Extract the [x, y] coordinate from the center of the cell holding the provided text.  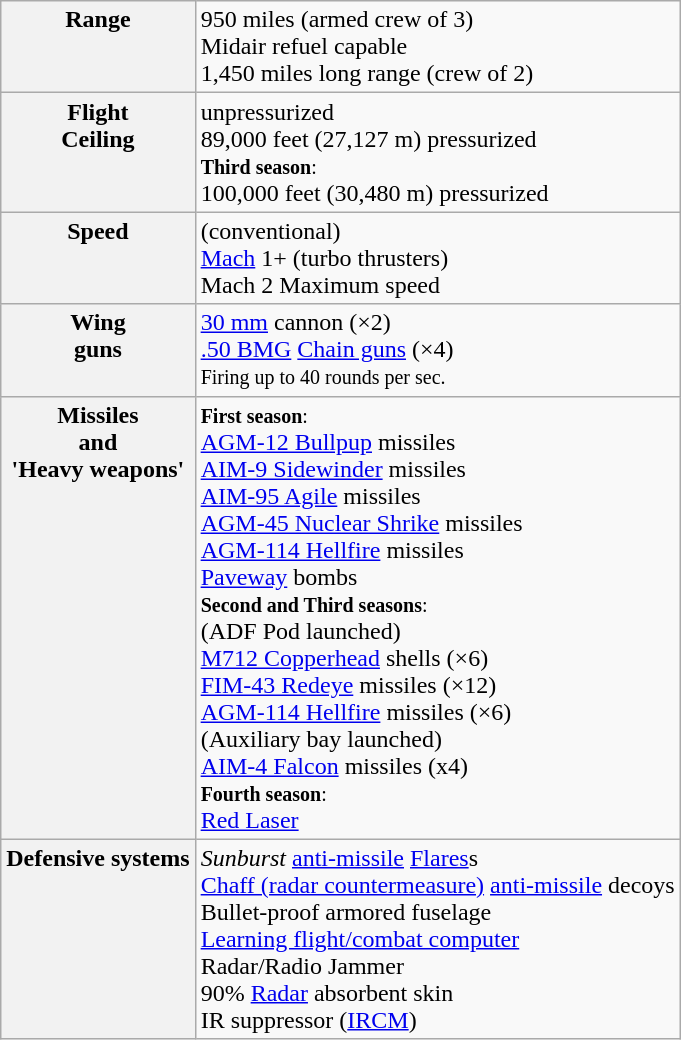
Range [98, 47]
Flight Ceiling [98, 152]
Defensive systems [98, 939]
Missiles and 'Heavy weapons' [98, 618]
30 mm cannon (×2) .50 BMG Chain guns (×4) Firing up to 40 rounds per sec. [438, 350]
950 miles (armed crew of 3) Midair refuel capable 1,450 miles long range (crew of 2) [438, 47]
(conventional) Mach 1+ (turbo thrusters) Mach 2 Maximum speed [438, 258]
Speed [98, 258]
unpressurized 89,000 feet (27,127 m) pressurizedThird season: 100,000 feet (30,480 m) pressurized [438, 152]
Wing guns [98, 350]
